Capture the cell that displays the provided text and extract its (x, y) central coordinate. 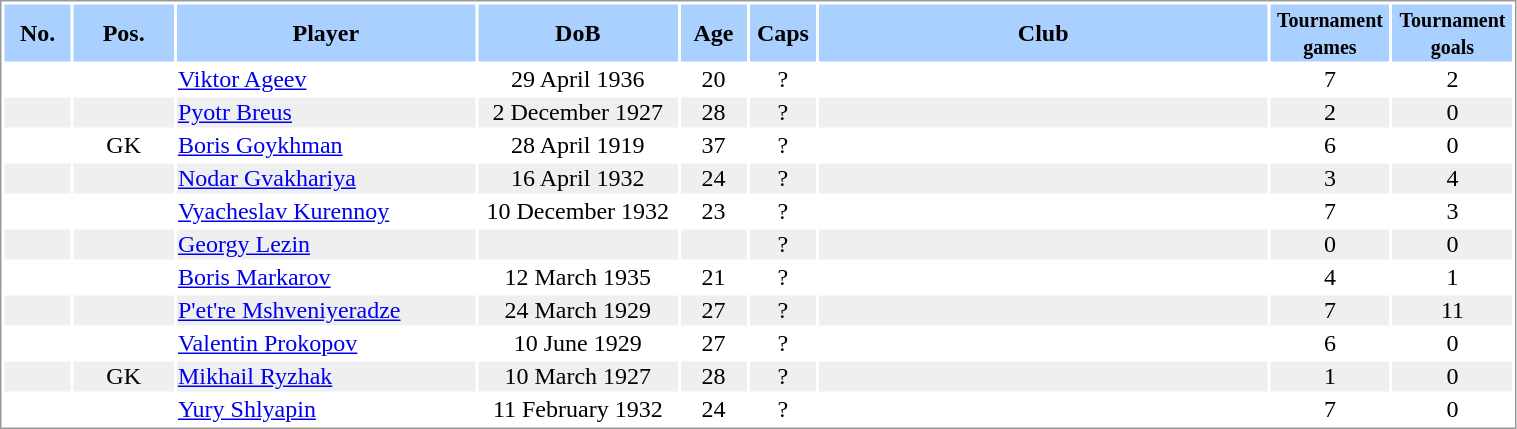
Tournamentgames (1330, 32)
23 (713, 211)
Viktor Ageev (326, 79)
Club (1043, 32)
10 March 1927 (578, 377)
Georgy Lezin (326, 245)
10 June 1929 (578, 343)
21 (713, 277)
Pyotr Breus (326, 113)
2 December 1927 (578, 113)
DoB (578, 32)
Boris Goykhman (326, 145)
11 February 1932 (578, 409)
28 April 1919 (578, 145)
12 March 1935 (578, 277)
No. (37, 32)
P'et're Mshveniyeradze (326, 311)
Vyacheslav Kurennoy (326, 211)
Boris Markarov (326, 277)
Pos. (124, 32)
Caps (783, 32)
16 April 1932 (578, 179)
29 April 1936 (578, 79)
20 (713, 79)
Tournamentgoals (1453, 32)
37 (713, 145)
24 March 1929 (578, 311)
Player (326, 32)
Mikhail Ryzhak (326, 377)
Nodar Gvakhariya (326, 179)
10 December 1932 (578, 211)
11 (1453, 311)
Valentin Prokopov (326, 343)
Age (713, 32)
Yury Shlyapin (326, 409)
